Locate the cell with the specified text and output its (X, Y) center coordinate. 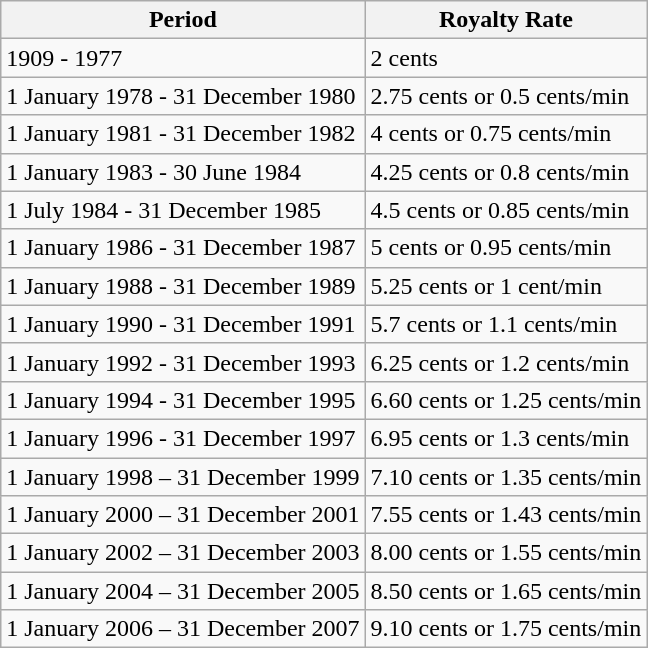
4 cents or 0.75 cents/min (506, 134)
1 January 1996 - 31 December 1997 (183, 438)
1 January 1981 - 31 December 1982 (183, 134)
6.60 cents or 1.25 cents/min (506, 400)
1 January 1988 - 31 December 1989 (183, 286)
1 January 1998 – 31 December 1999 (183, 477)
1 January 1983 - 30 June 1984 (183, 172)
2 cents (506, 58)
5.25 cents or 1 cent/min (506, 286)
1 July 1984 - 31 December 1985 (183, 210)
7.55 cents or 1.43 cents/min (506, 515)
1 January 2002 – 31 December 2003 (183, 553)
9.10 cents or 1.75 cents/min (506, 629)
6.25 cents or 1.2 cents/min (506, 362)
Royalty Rate (506, 20)
1 January 1994 - 31 December 1995 (183, 400)
1 January 1986 - 31 December 1987 (183, 248)
1 January 1978 - 31 December 1980 (183, 96)
1 January 2000 – 31 December 2001 (183, 515)
1 January 2004 – 31 December 2005 (183, 591)
5.7 cents or 1.1 cents/min (506, 324)
8.00 cents or 1.55 cents/min (506, 553)
6.95 cents or 1.3 cents/min (506, 438)
1 January 2006 – 31 December 2007 (183, 629)
7.10 cents or 1.35 cents/min (506, 477)
8.50 cents or 1.65 cents/min (506, 591)
4.5 cents or 0.85 cents/min (506, 210)
5 cents or 0.95 cents/min (506, 248)
4.25 cents or 0.8 cents/min (506, 172)
1 January 1990 - 31 December 1991 (183, 324)
1909 - 1977 (183, 58)
Period (183, 20)
1 January 1992 - 31 December 1993 (183, 362)
2.75 cents or 0.5 cents/min (506, 96)
